Search for the cell housing the specified text and yield its [X, Y] center coordinate. 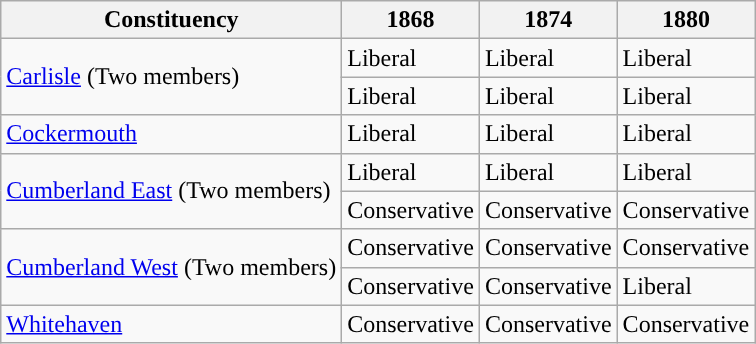
Constituency [172, 20]
Cumberland West (Two members) [172, 267]
Whitehaven [172, 324]
Carlisle (Two members) [172, 77]
Cumberland East (Two members) [172, 191]
1868 [411, 20]
1880 [686, 20]
Cockermouth [172, 134]
1874 [548, 20]
